From the cell containing the given text, extract its center point as (X, Y) coordinate. 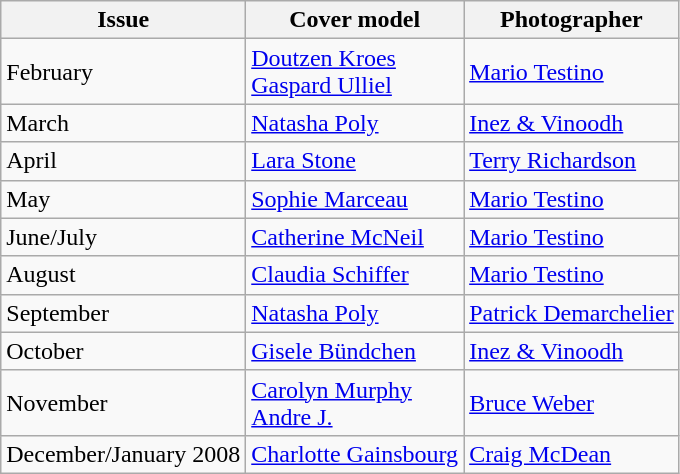
Photographer (572, 20)
Charlotte Gainsbourg (355, 454)
April (124, 161)
Issue (124, 20)
February (124, 72)
Sophie Marceau (355, 199)
December/January 2008 (124, 454)
September (124, 313)
June/July (124, 237)
March (124, 123)
Lara Stone (355, 161)
Claudia Schiffer (355, 275)
Catherine McNeil (355, 237)
Cover model (355, 20)
Doutzen KroesGaspard Ulliel (355, 72)
October (124, 351)
Bruce Weber (572, 402)
Gisele Bündchen (355, 351)
Terry Richardson (572, 161)
May (124, 199)
Carolyn MurphyAndre J. (355, 402)
November (124, 402)
August (124, 275)
Craig McDean (572, 454)
Patrick Demarchelier (572, 313)
